Search for the cell housing the specified text and yield its (X, Y) center coordinate. 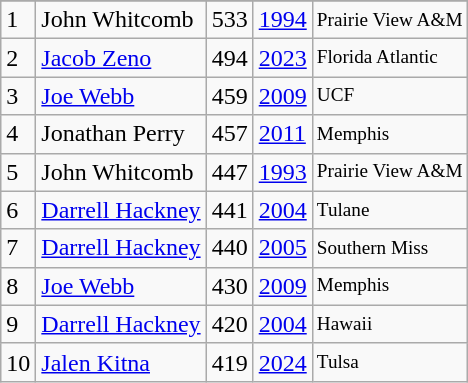
Tulane (390, 210)
457 (230, 134)
Jonathan Perry (121, 134)
494 (230, 58)
430 (230, 286)
2024 (282, 362)
459 (230, 96)
Hawaii (390, 324)
2023 (282, 58)
2011 (282, 134)
Jacob Zeno (121, 58)
Jalen Kitna (121, 362)
UCF (390, 96)
Tulsa (390, 362)
1 (18, 20)
533 (230, 20)
Florida Atlantic (390, 58)
3 (18, 96)
9 (18, 324)
2005 (282, 248)
5 (18, 172)
447 (230, 172)
2 (18, 58)
1993 (282, 172)
420 (230, 324)
441 (230, 210)
440 (230, 248)
7 (18, 248)
6 (18, 210)
419 (230, 362)
4 (18, 134)
1994 (282, 20)
8 (18, 286)
Southern Miss (390, 248)
10 (18, 362)
